Return the (x, y) coordinate for the center point of the cell that contains the specified text.  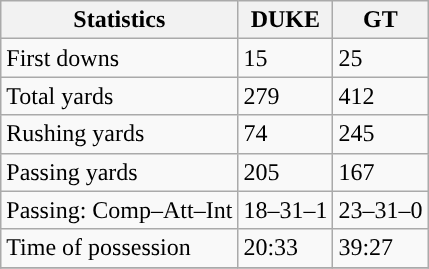
18–31–1 (286, 210)
Statistics (120, 20)
279 (286, 96)
DUKE (286, 20)
Rushing yards (120, 134)
245 (380, 134)
39:27 (380, 248)
15 (286, 58)
23–31–0 (380, 210)
25 (380, 58)
205 (286, 172)
74 (286, 134)
167 (380, 172)
Time of possession (120, 248)
First downs (120, 58)
20:33 (286, 248)
GT (380, 20)
Passing yards (120, 172)
412 (380, 96)
Total yards (120, 96)
Passing: Comp–Att–Int (120, 210)
